Pinpoint the cell where the given text exists, returning its [x, y] midpoint coordinate. 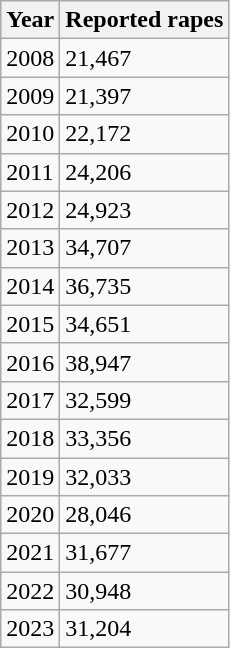
33,356 [144, 438]
24,206 [144, 172]
34,651 [144, 324]
24,923 [144, 210]
31,677 [144, 553]
2017 [30, 400]
2013 [30, 248]
22,172 [144, 134]
21,397 [144, 96]
2011 [30, 172]
2010 [30, 134]
2020 [30, 515]
2023 [30, 629]
2015 [30, 324]
34,707 [144, 248]
Year [30, 20]
28,046 [144, 515]
38,947 [144, 362]
32,033 [144, 477]
2016 [30, 362]
2018 [30, 438]
2021 [30, 553]
2009 [30, 96]
2012 [30, 210]
32,599 [144, 400]
2014 [30, 286]
31,204 [144, 629]
36,735 [144, 286]
2008 [30, 58]
21,467 [144, 58]
Reported rapes [144, 20]
30,948 [144, 591]
2022 [30, 591]
2019 [30, 477]
